Provide the (X, Y) coordinate of the cell's center where the given text is located.  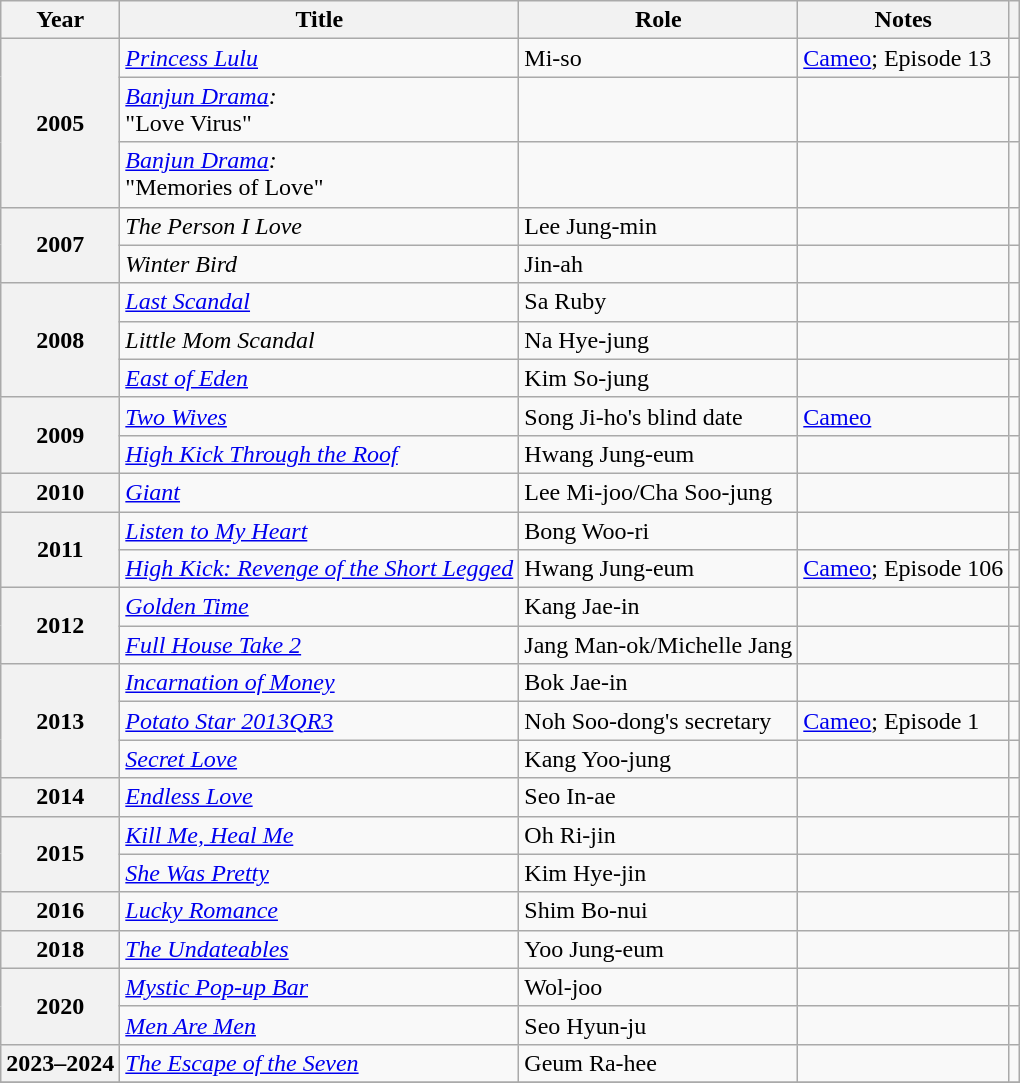
High Kick: Revenge of the Short Legged (320, 569)
Bok Jae-in (658, 683)
2016 (60, 911)
East of Eden (320, 378)
Wol-joo (658, 987)
Role (658, 20)
Oh Ri-jin (658, 835)
Cameo (904, 416)
Giant (320, 492)
Princess Lulu (320, 58)
Two Wives (320, 416)
Title (320, 20)
Jang Man-ok/Michelle Jang (658, 645)
2012 (60, 626)
Mystic Pop-up Bar (320, 987)
2013 (60, 721)
Lucky Romance (320, 911)
Cameo; Episode 13 (904, 58)
2011 (60, 550)
2007 (60, 245)
The Person I Love (320, 226)
Seo In-ae (658, 797)
Last Scandal (320, 302)
Winter Bird (320, 264)
Potato Star 2013QR3 (320, 721)
Incarnation of Money (320, 683)
Noh Soo-dong's secretary (658, 721)
2005 (60, 123)
Shim Bo-nui (658, 911)
Listen to My Heart (320, 531)
Kill Me, Heal Me (320, 835)
Mi-so (658, 58)
Lee Jung-min (658, 226)
Song Ji-ho's blind date (658, 416)
Kang Jae-in (658, 607)
Kim Hye-jin (658, 873)
Kim So-jung (658, 378)
The Undateables (320, 949)
Bong Woo-ri (658, 531)
Yoo Jung-eum (658, 949)
She Was Pretty (320, 873)
Geum Ra-hee (658, 1063)
Cameo; Episode 1 (904, 721)
Banjun Drama:"Memories of Love" (320, 174)
2009 (60, 435)
Kang Yoo-jung (658, 759)
Sa Ruby (658, 302)
Year (60, 20)
2018 (60, 949)
2010 (60, 492)
2015 (60, 854)
Cameo; Episode 106 (904, 569)
2008 (60, 340)
Jin-ah (658, 264)
2020 (60, 1006)
Notes (904, 20)
Little Mom Scandal (320, 340)
Golden Time (320, 607)
High Kick Through the Roof (320, 454)
Secret Love (320, 759)
Banjun Drama:"Love Virus" (320, 110)
Full House Take 2 (320, 645)
Seo Hyun-ju (658, 1025)
Endless Love (320, 797)
Men Are Men (320, 1025)
The Escape of the Seven (320, 1063)
2014 (60, 797)
2023–2024 (60, 1063)
Lee Mi-joo/Cha Soo-jung (658, 492)
Na Hye-jung (658, 340)
